Pinpoint the cell where the given text exists, returning its [X, Y] midpoint coordinate. 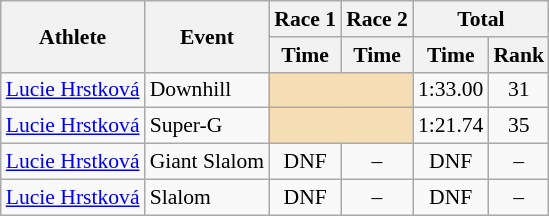
1:21.74 [450, 126]
Race 1 [305, 19]
Race 2 [377, 19]
35 [518, 126]
Athlete [73, 36]
31 [518, 90]
Giant Slalom [208, 162]
Slalom [208, 197]
Total [481, 19]
Downhill [208, 90]
Super-G [208, 126]
1:33.00 [450, 90]
Rank [518, 55]
Event [208, 36]
